Provide the [x, y] coordinate of the cell's center where the given text is located.  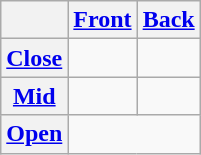
Back [168, 20]
Close [34, 58]
Open [34, 134]
Front [102, 20]
Mid [34, 96]
